From the cell containing the given text, extract its center point as [X, Y] coordinate. 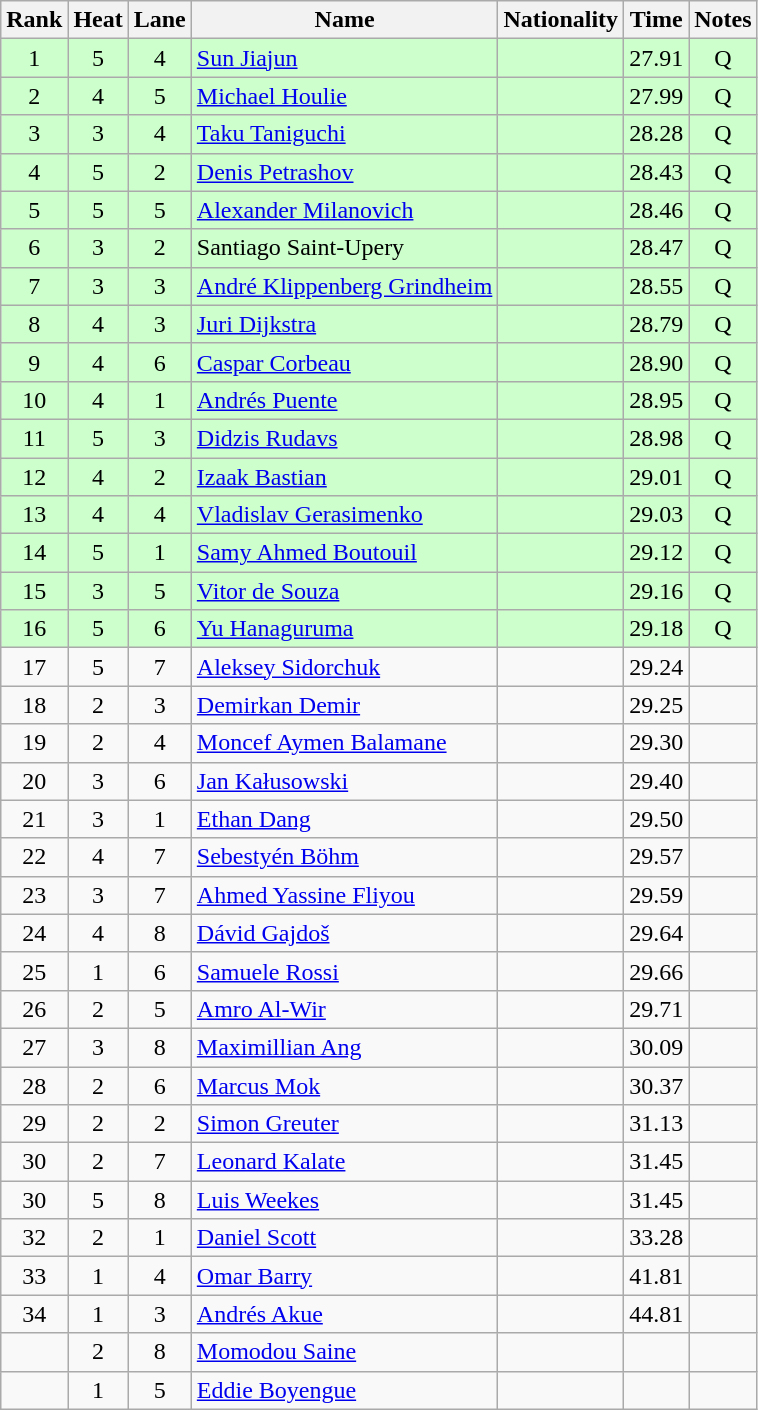
13 [34, 515]
29.25 [656, 705]
Andrés Puente [344, 400]
28.46 [656, 210]
Michael Houlie [344, 96]
29.50 [656, 819]
27.91 [656, 58]
33.28 [656, 1238]
Juri Dijkstra [344, 324]
Samuele Rossi [344, 971]
29.71 [656, 1009]
Demirkan Demir [344, 705]
29.59 [656, 895]
27.99 [656, 96]
15 [34, 591]
29.16 [656, 591]
Nationality [561, 20]
Caspar Corbeau [344, 362]
Marcus Mok [344, 1085]
Jan Kałusowski [344, 781]
Rank [34, 20]
14 [34, 553]
29.40 [656, 781]
26 [34, 1009]
30.09 [656, 1047]
Moncef Aymen Balamane [344, 743]
17 [34, 667]
Amro Al-Wir [344, 1009]
28.90 [656, 362]
29.12 [656, 553]
Alexander Milanovich [344, 210]
Yu Hanaguruma [344, 629]
29.64 [656, 933]
27 [34, 1047]
Vitor de Souza [344, 591]
34 [34, 1314]
28.47 [656, 248]
28.55 [656, 286]
9 [34, 362]
Ethan Dang [344, 819]
Notes [723, 20]
Sun Jiajun [344, 58]
Omar Barry [344, 1276]
28.28 [656, 134]
22 [34, 857]
Vladislav Gerasimenko [344, 515]
20 [34, 781]
Didzis Rudavs [344, 438]
Santiago Saint-Upery [344, 248]
29.57 [656, 857]
Taku Taniguchi [344, 134]
Ahmed Yassine Fliyou [344, 895]
André Klippenberg Grindheim [344, 286]
24 [34, 933]
Denis Petrashov [344, 172]
Maximillian Ang [344, 1047]
12 [34, 477]
Name [344, 20]
23 [34, 895]
29.01 [656, 477]
Sebestyén Böhm [344, 857]
Izaak Bastian [344, 477]
Aleksey Sidorchuk [344, 667]
29.18 [656, 629]
29.03 [656, 515]
31.13 [656, 1124]
25 [34, 971]
44.81 [656, 1314]
29 [34, 1124]
32 [34, 1238]
28.95 [656, 400]
Dávid Gajdoš [344, 933]
Momodou Saine [344, 1352]
18 [34, 705]
33 [34, 1276]
Andrés Akue [344, 1314]
16 [34, 629]
28 [34, 1085]
Eddie Boyengue [344, 1390]
29.30 [656, 743]
28.43 [656, 172]
41.81 [656, 1276]
28.98 [656, 438]
Samy Ahmed Boutouil [344, 553]
28.79 [656, 324]
Time [656, 20]
29.24 [656, 667]
19 [34, 743]
Leonard Kalate [344, 1162]
Heat [98, 20]
Luis Weekes [344, 1200]
Simon Greuter [344, 1124]
Daniel Scott [344, 1238]
21 [34, 819]
Lane [160, 20]
30.37 [656, 1085]
11 [34, 438]
10 [34, 400]
29.66 [656, 971]
